Determine the (x, y) coordinate at the center of the cell enclosing the given text.  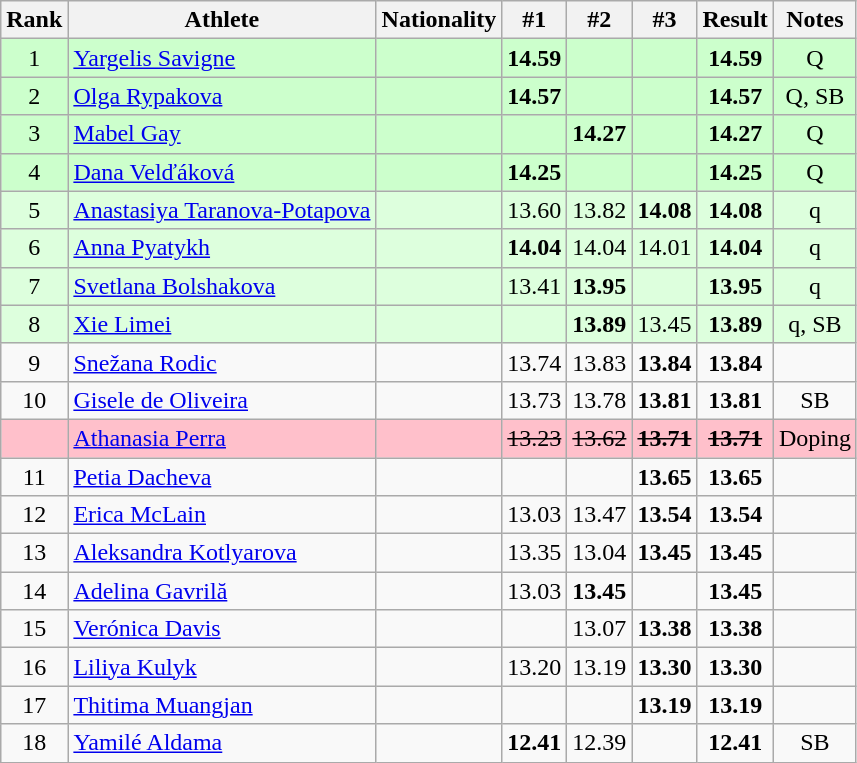
1 (34, 58)
13.04 (600, 553)
Erica McLain (222, 515)
Athlete (222, 20)
13.78 (600, 400)
13.82 (600, 210)
Anna Pyatykh (222, 248)
Q, SB (814, 96)
Verónica Davis (222, 629)
Olga Rypakova (222, 96)
Result (735, 20)
Yargelis Savigne (222, 58)
13.74 (534, 362)
13.35 (534, 553)
Mabel Gay (222, 134)
13.41 (534, 286)
13.23 (534, 438)
16 (34, 667)
Rank (34, 20)
Snežana Rodic (222, 362)
14 (34, 591)
Liliya Kulyk (222, 667)
12.39 (600, 743)
13.20 (534, 667)
18 (34, 743)
Aleksandra Kotlyarova (222, 553)
13.73 (534, 400)
Doping (814, 438)
15 (34, 629)
6 (34, 248)
#3 (664, 20)
Dana Velďáková (222, 172)
7 (34, 286)
9 (34, 362)
5 (34, 210)
Yamilé Aldama (222, 743)
Thitima Muangjan (222, 705)
Xie Limei (222, 324)
12 (34, 515)
#1 (534, 20)
13.83 (600, 362)
14.01 (664, 248)
Anastasiya Taranova-Potapova (222, 210)
Adelina Gavrilă (222, 591)
13 (34, 553)
#2 (600, 20)
Svetlana Bolshakova (222, 286)
Athanasia Perra (222, 438)
13.07 (600, 629)
13.62 (600, 438)
13.47 (600, 515)
10 (34, 400)
2 (34, 96)
4 (34, 172)
q, SB (814, 324)
11 (34, 477)
3 (34, 134)
13.60 (534, 210)
Petia Dacheva (222, 477)
17 (34, 705)
Nationality (439, 20)
Notes (814, 20)
8 (34, 324)
Gisele de Oliveira (222, 400)
